Return [X, Y] of the center of cell containing provided text 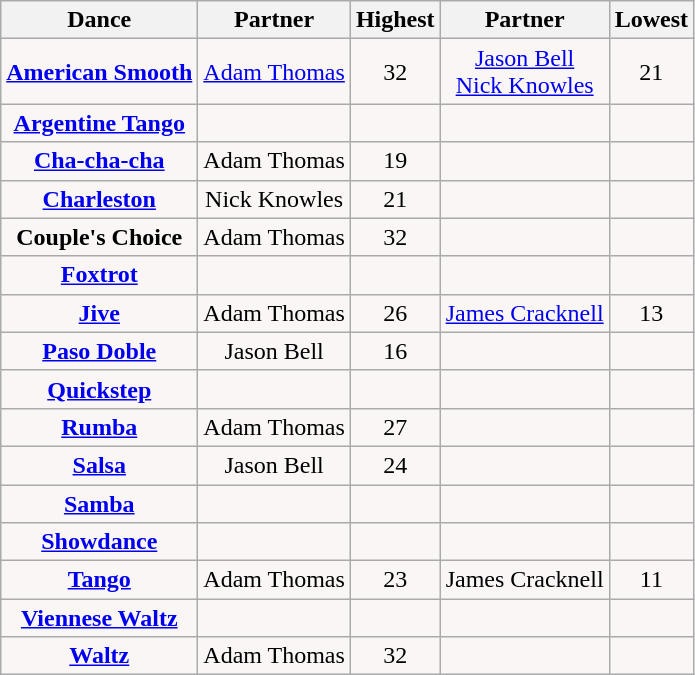
Samba [100, 503]
American Smooth [100, 72]
Rumba [100, 427]
19 [395, 161]
Paso Doble [100, 351]
Highest [395, 20]
Quickstep [100, 389]
11 [651, 580]
Dance [100, 20]
Argentine Tango [100, 123]
Showdance [100, 542]
Nick Knowles [274, 199]
16 [395, 351]
24 [395, 465]
Couple's Choice [100, 237]
Charleston [100, 199]
Jive [100, 313]
26 [395, 313]
Viennese Waltz [100, 618]
Foxtrot [100, 275]
23 [395, 580]
Cha-cha-cha [100, 161]
Tango [100, 580]
Jason Bell Nick Knowles [524, 72]
13 [651, 313]
27 [395, 427]
Salsa [100, 465]
Lowest [651, 20]
Waltz [100, 656]
